From the cell containing the given text, extract its center point as (X, Y) coordinate. 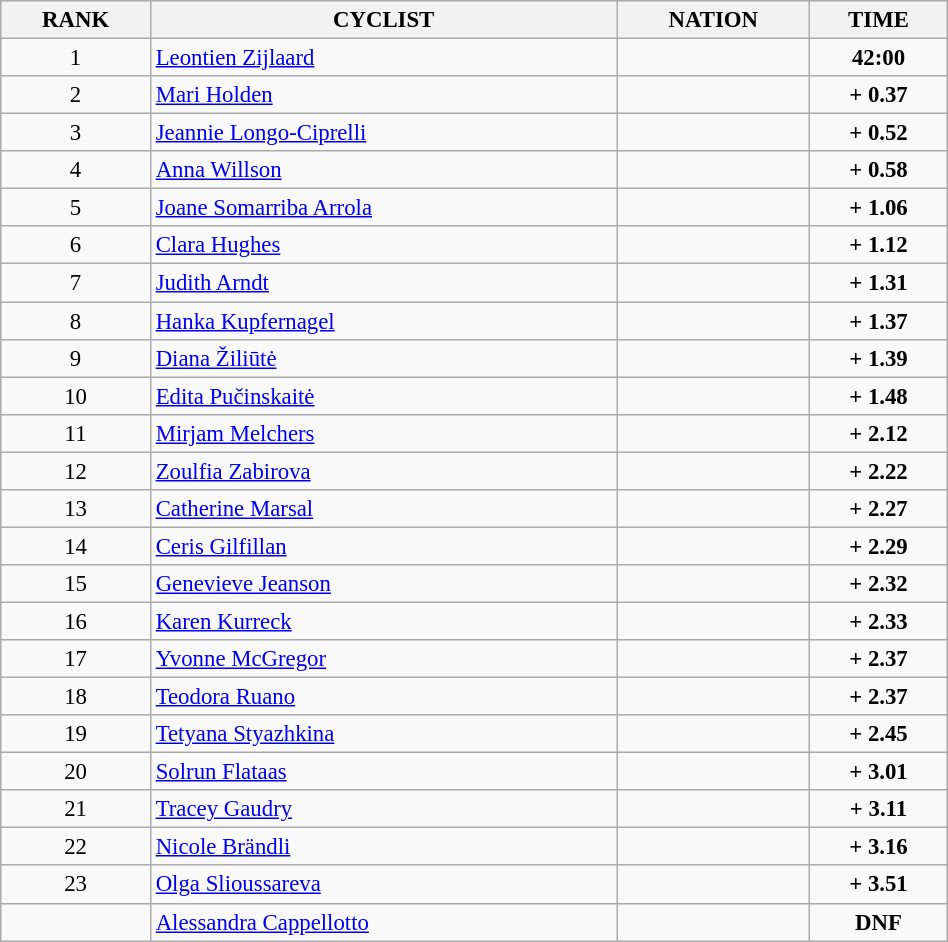
+ 2.29 (879, 546)
Tracey Gaudry (384, 809)
+ 2.45 (879, 734)
NATION (714, 20)
Edita Pučinskaitė (384, 396)
Anna Willson (384, 170)
23 (76, 885)
+ 2.12 (879, 433)
+ 0.58 (879, 170)
+ 0.37 (879, 95)
RANK (76, 20)
+ 1.31 (879, 283)
11 (76, 433)
9 (76, 358)
2 (76, 95)
Clara Hughes (384, 245)
16 (76, 621)
Yvonne McGregor (384, 659)
20 (76, 772)
42:00 (879, 58)
+ 3.16 (879, 847)
+ 3.51 (879, 885)
7 (76, 283)
19 (76, 734)
Judith Arndt (384, 283)
+ 2.27 (879, 509)
6 (76, 245)
10 (76, 396)
21 (76, 809)
Leontien Zijlaard (384, 58)
+ 3.01 (879, 772)
+ 2.33 (879, 621)
13 (76, 509)
Teodora Ruano (384, 697)
Diana Žiliūtė (384, 358)
18 (76, 697)
Ceris Gilfillan (384, 546)
+ 1.37 (879, 321)
3 (76, 133)
Catherine Marsal (384, 509)
14 (76, 546)
+ 2.32 (879, 584)
+ 3.11 (879, 809)
Zoulfia Zabirova (384, 471)
Nicole Brändli (384, 847)
+ 0.52 (879, 133)
22 (76, 847)
Joane Somarriba Arrola (384, 208)
CYCLIST (384, 20)
5 (76, 208)
15 (76, 584)
4 (76, 170)
Hanka Kupfernagel (384, 321)
1 (76, 58)
17 (76, 659)
+ 1.06 (879, 208)
+ 1.12 (879, 245)
+ 1.39 (879, 358)
+ 2.22 (879, 471)
Tetyana Styazhkina (384, 734)
DNF (879, 922)
Karen Kurreck (384, 621)
Mari Holden (384, 95)
8 (76, 321)
+ 1.48 (879, 396)
Alessandra Cappellotto (384, 922)
Solrun Flataas (384, 772)
Genevieve Jeanson (384, 584)
Jeannie Longo-Ciprelli (384, 133)
Olga Slioussareva (384, 885)
TIME (879, 20)
Mirjam Melchers (384, 433)
12 (76, 471)
